Capture the cell that displays the provided text and extract its (X, Y) central coordinate. 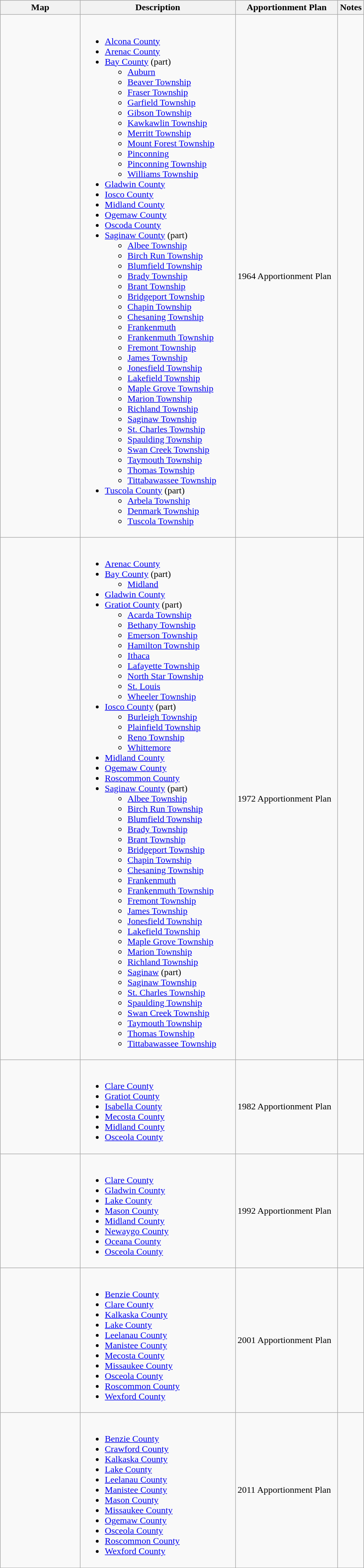
1992 Apportionment Plan (287, 1211)
1982 Apportionment Plan (287, 1107)
1964 Apportionment Plan (287, 276)
Map (40, 8)
Apportionment Plan (287, 8)
Clare CountyGladwin CountyLake CountyMason CountyMidland CountyNewaygo CountyOceana CountyOsceola County (158, 1211)
Notes (351, 8)
2001 Apportionment Plan (287, 1340)
2011 Apportionment Plan (287, 1490)
Clare CountyGratiot CountyIsabella CountyMecosta CountyMidland CountyOsceola County (158, 1107)
1972 Apportionment Plan (287, 799)
Description (158, 8)
